Return (x, y) of the center of cell containing provided text 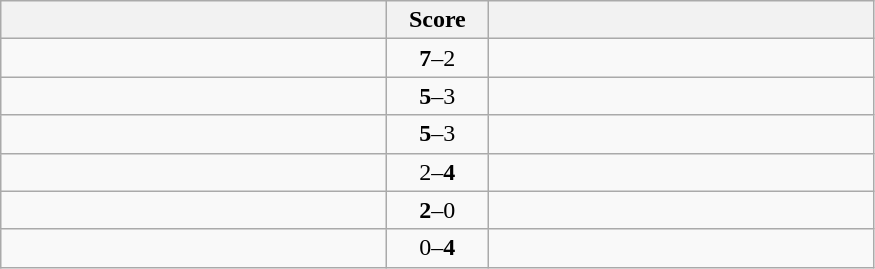
7–2 (438, 58)
0–4 (438, 248)
Score (438, 20)
2–4 (438, 172)
2–0 (438, 210)
